Output the (x, y) coordinate of the center of the cell containing the given text.  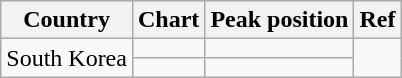
Ref (378, 20)
Country (67, 20)
Chart (168, 20)
Peak position (280, 20)
South Korea (67, 58)
